Pinpoint the cell where the given text exists, returning its [x, y] midpoint coordinate. 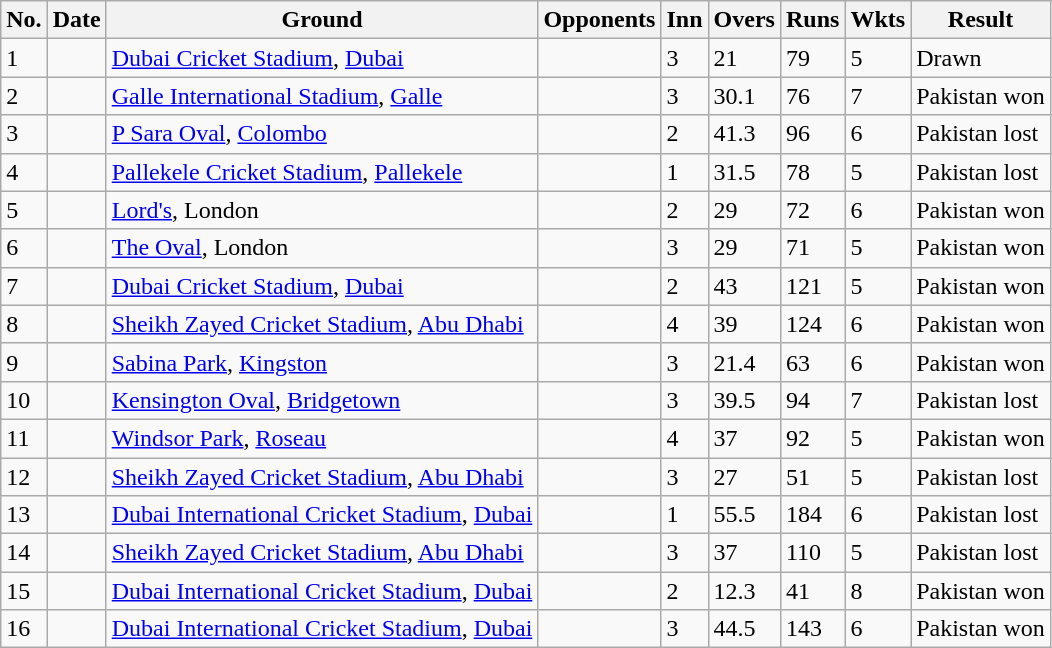
14 [24, 553]
31.5 [744, 172]
Sabina Park, Kingston [322, 362]
Overs [744, 20]
No. [24, 20]
Ground [322, 20]
143 [812, 629]
Runs [812, 20]
13 [24, 515]
43 [744, 286]
72 [812, 210]
Kensington Oval, Bridgetown [322, 400]
9 [24, 362]
121 [812, 286]
Inn [684, 20]
44.5 [744, 629]
Opponents [600, 20]
Drawn [981, 58]
Lord's, London [322, 210]
55.5 [744, 515]
71 [812, 248]
78 [812, 172]
12.3 [744, 591]
39.5 [744, 400]
21 [744, 58]
39 [744, 324]
10 [24, 400]
124 [812, 324]
Wkts [878, 20]
16 [24, 629]
51 [812, 477]
Galle International Stadium, Galle [322, 96]
11 [24, 438]
P Sara Oval, Colombo [322, 134]
110 [812, 553]
Result [981, 20]
41.3 [744, 134]
76 [812, 96]
21.4 [744, 362]
184 [812, 515]
94 [812, 400]
The Oval, London [322, 248]
41 [812, 591]
Pallekele Cricket Stadium, Pallekele [322, 172]
27 [744, 477]
Date [76, 20]
12 [24, 477]
Windsor Park, Roseau [322, 438]
63 [812, 362]
92 [812, 438]
15 [24, 591]
96 [812, 134]
79 [812, 58]
30.1 [744, 96]
